Return (x, y) of the center of cell containing provided text 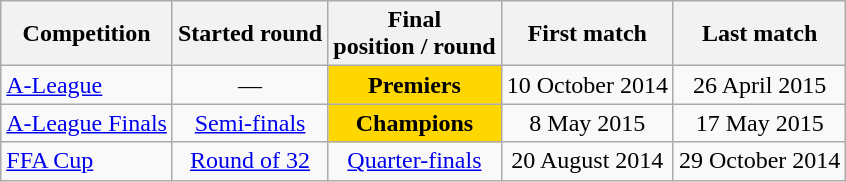
10 October 2014 (587, 85)
Started round (250, 34)
26 April 2015 (759, 85)
8 May 2015 (587, 123)
Premiers (414, 85)
A-League Finals (87, 123)
17 May 2015 (759, 123)
Quarter-finals (414, 161)
First match (587, 34)
FFA Cup (87, 161)
Round of 32 (250, 161)
— (250, 85)
Semi-finals (250, 123)
29 October 2014 (759, 161)
Champions (414, 123)
A-League (87, 85)
Competition (87, 34)
Last match (759, 34)
20 August 2014 (587, 161)
Final position / round (414, 34)
